Output the (x, y) coordinate of the center of the cell containing the given text.  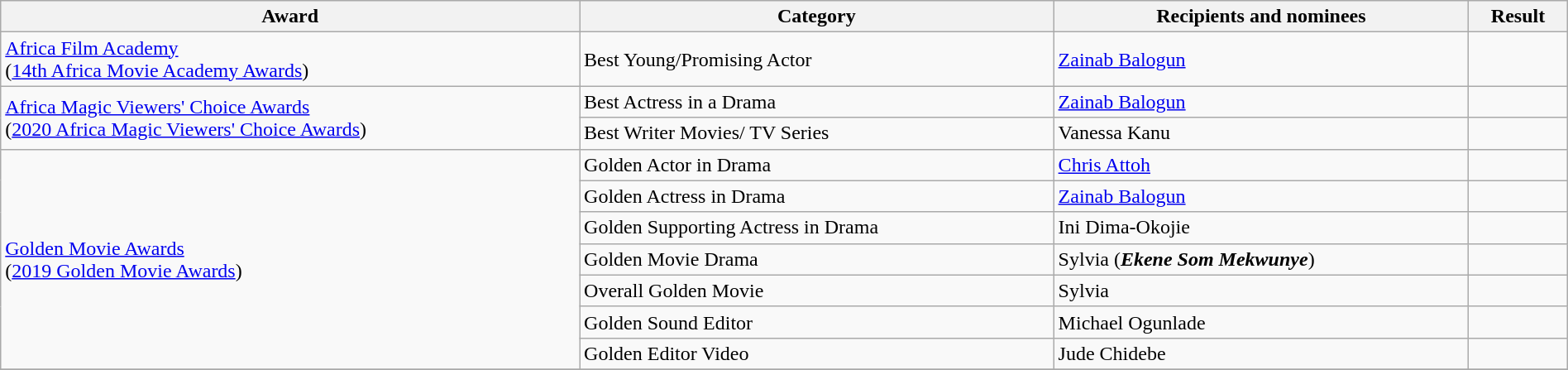
Sylvia (Ekene Som Mekwunye) (1261, 259)
Golden Editor Video (817, 353)
Golden Movie Awards (2019 Golden Movie Awards) (290, 259)
Vanessa Kanu (1261, 133)
Recipients and nominees (1261, 17)
Jude Chidebe (1261, 353)
Best Writer Movies/ TV Series (817, 133)
Golden Supporting Actress in Drama (817, 228)
Golden Sound Editor (817, 322)
Result (1518, 17)
Michael Ogunlade (1261, 322)
Sylvia (1261, 291)
Africa Film Academy (14th Africa Movie Academy Awards) (290, 60)
Category (817, 17)
Award (290, 17)
Chris Attoh (1261, 165)
Golden Actress in Drama (817, 196)
Golden Movie Drama (817, 259)
Best Actress in a Drama (817, 102)
Ini Dima-Okojie (1261, 228)
Overall Golden Movie (817, 291)
Best Young/Promising Actor (817, 60)
Golden Actor in Drama (817, 165)
Africa Magic Viewers' Choice Awards (2020 Africa Magic Viewers' Choice Awards) (290, 118)
